Output the [x, y] coordinate of the center of the cell containing the given text.  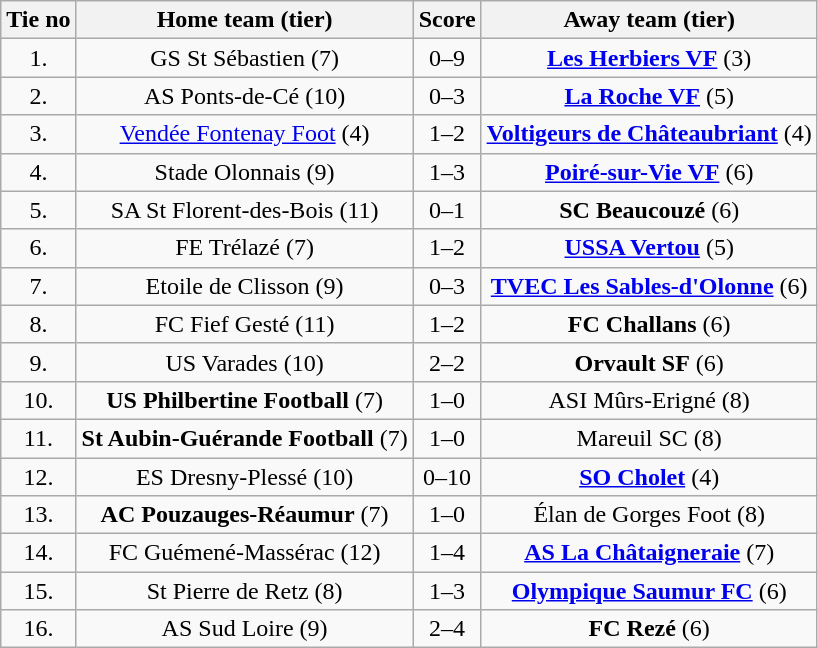
13. [38, 515]
SO Cholet (4) [649, 477]
6. [38, 248]
1. [38, 58]
FC Fief Gesté (11) [244, 324]
Poiré-sur-Vie VF (6) [649, 172]
Stade Olonnais (9) [244, 172]
Élan de Gorges Foot (8) [649, 515]
2–4 [447, 629]
5. [38, 210]
Score [447, 20]
Etoile de Clisson (9) [244, 286]
0–10 [447, 477]
AS La Châtaigneraie (7) [649, 553]
14. [38, 553]
AS Ponts-de-Cé (10) [244, 96]
8. [38, 324]
0–1 [447, 210]
0–9 [447, 58]
SA St Florent-des-Bois (11) [244, 210]
FC Rezé (6) [649, 629]
Mareuil SC (8) [649, 438]
4. [38, 172]
16. [38, 629]
US Philbertine Football (7) [244, 400]
Home team (tier) [244, 20]
St Pierre de Retz (8) [244, 591]
2. [38, 96]
FC Challans (6) [649, 324]
St Aubin-Guérande Football (7) [244, 438]
La Roche VF (5) [649, 96]
ES Dresny-Plessé (10) [244, 477]
10. [38, 400]
SC Beaucouzé (6) [649, 210]
GS St Sébastien (7) [244, 58]
2–2 [447, 362]
Voltigeurs de Châteaubriant (4) [649, 134]
9. [38, 362]
Les Herbiers VF (3) [649, 58]
Orvault SF (6) [649, 362]
11. [38, 438]
15. [38, 591]
US Varades (10) [244, 362]
Away team (tier) [649, 20]
Tie no [38, 20]
ASI Mûrs-Erigné (8) [649, 400]
Vendée Fontenay Foot (4) [244, 134]
3. [38, 134]
FE Trélazé (7) [244, 248]
7. [38, 286]
1–4 [447, 553]
FC Guémené-Massérac (12) [244, 553]
TVEC Les Sables-d'Olonne (6) [649, 286]
12. [38, 477]
AS Sud Loire (9) [244, 629]
AC Pouzauges-Réaumur (7) [244, 515]
USSA Vertou (5) [649, 248]
Olympique Saumur FC (6) [649, 591]
